For the text-containing cell, return its midpoint in [X, Y] coordinate format. 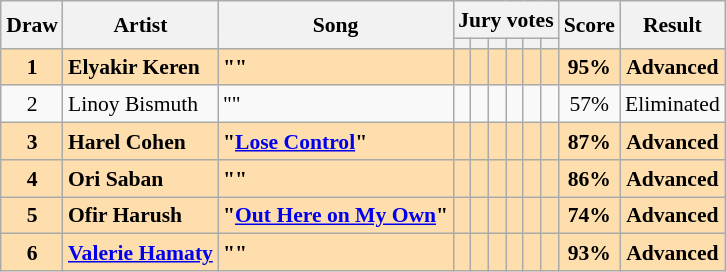
Result [672, 24]
87% [590, 142]
74% [590, 216]
Valerie Hamaty [140, 252]
1 [32, 66]
Ori Saban [140, 178]
86% [590, 178]
95% [590, 66]
"Lose Control" [336, 142]
4 [32, 178]
Draw [32, 24]
93% [590, 252]
3 [32, 142]
Harel Cohen [140, 142]
5 [32, 216]
2 [32, 104]
Song [336, 24]
57% [590, 104]
Elyakir Keren [140, 66]
Jury votes [506, 20]
"Out Here on My Own" [336, 216]
Eliminated [672, 104]
Ofir Harush [140, 216]
Score [590, 24]
6 [32, 252]
Linoy Bismuth [140, 104]
Artist [140, 24]
